Determine the [x, y] coordinate at the center of the cell enclosing the given text.  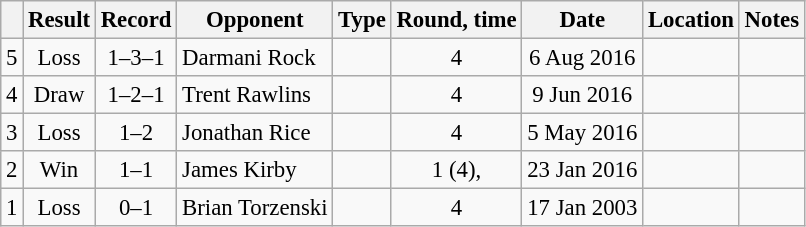
Brian Torzenski [255, 208]
3 [12, 133]
0–1 [136, 208]
23 Jan 2016 [582, 170]
Jonathan Rice [255, 133]
Win [60, 170]
1–2 [136, 133]
5 May 2016 [582, 133]
1 [12, 208]
Date [582, 20]
Round, time [456, 20]
1 (4), [456, 170]
9 Jun 2016 [582, 95]
2 [12, 170]
6 Aug 2016 [582, 58]
James Kirby [255, 170]
Record [136, 20]
Darmani Rock [255, 58]
Notes [772, 20]
Result [60, 20]
Trent Rawlins [255, 95]
Location [692, 20]
1–3–1 [136, 58]
1–2–1 [136, 95]
17 Jan 2003 [582, 208]
Draw [60, 95]
1–1 [136, 170]
5 [12, 58]
Type [362, 20]
Opponent [255, 20]
